For the text-containing cell, return its midpoint in [x, y] coordinate format. 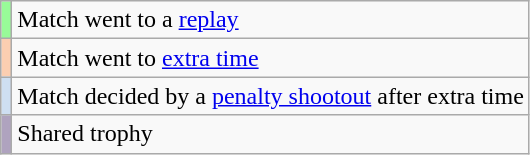
Match went to a replay [271, 20]
Match went to extra time [271, 58]
Match decided by a penalty shootout after extra time [271, 96]
Shared trophy [271, 134]
